Search for the cell housing the specified text and yield its (x, y) center coordinate. 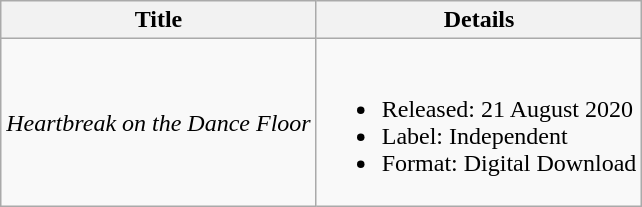
Released: 21 August 2020Label: IndependentFormat: Digital Download (479, 122)
Heartbreak on the Dance Floor (158, 122)
Title (158, 20)
Details (479, 20)
